Extract the (x, y) coordinate from the center of the cell holding the provided text.  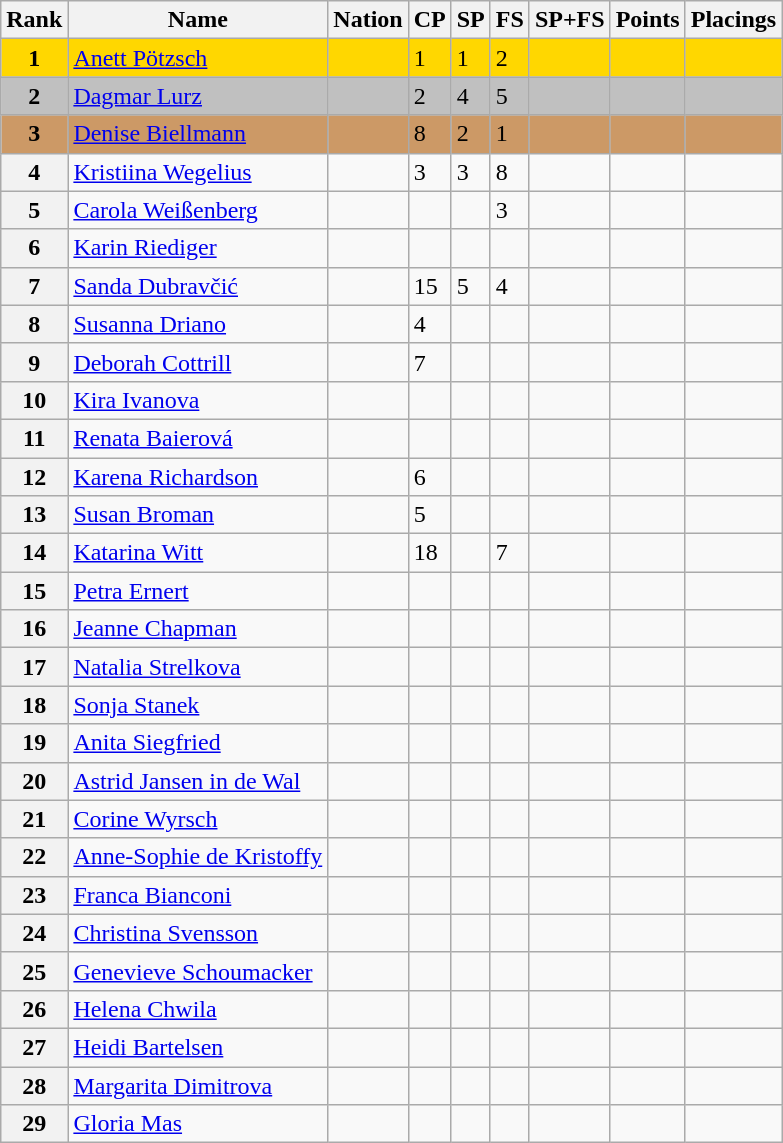
Anne-Sophie de Kristoffy (198, 857)
Karena Richardson (198, 477)
28 (34, 1085)
27 (34, 1047)
24 (34, 933)
16 (34, 629)
Deborah Cottrill (198, 362)
10 (34, 400)
12 (34, 477)
SP (470, 20)
Kira Ivanova (198, 400)
Sonja Stanek (198, 705)
Katarina Witt (198, 553)
13 (34, 515)
Genevieve Schoumacker (198, 971)
Astrid Jansen in de Wal (198, 781)
Kristiina Wegelius (198, 172)
Anita Siegfried (198, 743)
22 (34, 857)
Heidi Bartelsen (198, 1047)
29 (34, 1124)
17 (34, 667)
23 (34, 895)
Sanda Dubravčić (198, 286)
Renata Baierová (198, 438)
Christina Svensson (198, 933)
9 (34, 362)
25 (34, 971)
Karin Riediger (198, 248)
Susan Broman (198, 515)
Nation (368, 20)
19 (34, 743)
Susanna Driano (198, 324)
20 (34, 781)
Franca Bianconi (198, 895)
Dagmar Lurz (198, 96)
Petra Ernert (198, 591)
Denise Biellmann (198, 134)
Gloria Mas (198, 1124)
14 (34, 553)
Points (648, 20)
Natalia Strelkova (198, 667)
21 (34, 819)
CP (430, 20)
Carola Weißenberg (198, 210)
FS (510, 20)
26 (34, 1009)
11 (34, 438)
Corine Wyrsch (198, 819)
Jeanne Chapman (198, 629)
Placings (733, 20)
Rank (34, 20)
Name (198, 20)
Anett Pötzsch (198, 58)
SP+FS (570, 20)
Margarita Dimitrova (198, 1085)
Helena Chwila (198, 1009)
